Pinpoint the cell where the given text exists, returning its [X, Y] midpoint coordinate. 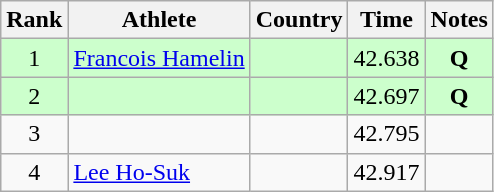
Lee Ho-Suk [159, 172]
4 [34, 172]
Country [299, 20]
Francois Hamelin [159, 58]
42.795 [386, 134]
Notes [459, 20]
42.638 [386, 58]
2 [34, 96]
42.917 [386, 172]
Rank [34, 20]
Athlete [159, 20]
1 [34, 58]
Time [386, 20]
3 [34, 134]
42.697 [386, 96]
